Provide the (x, y) coordinate of the cell's center where the given text is located.  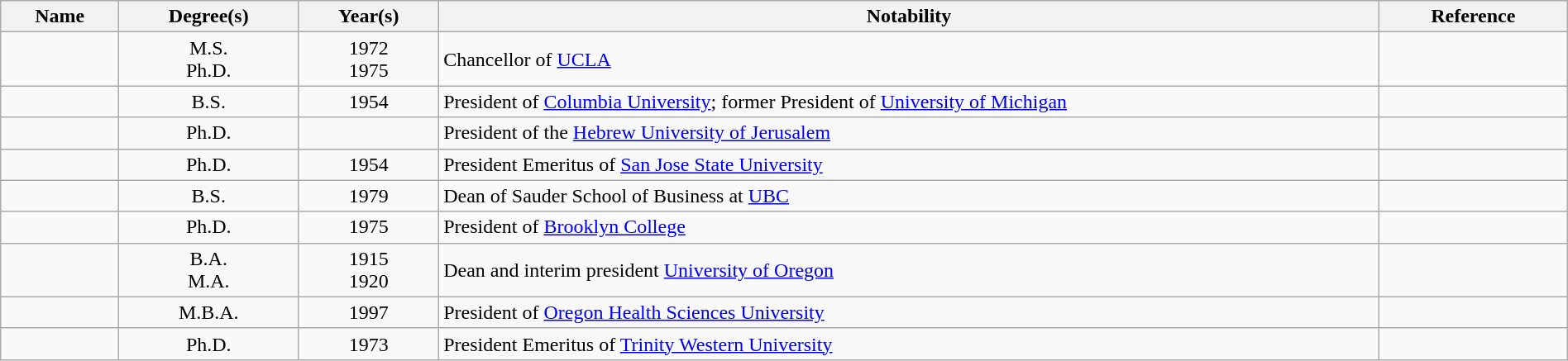
Degree(s) (208, 17)
President of Oregon Health Sciences University (910, 312)
19151920 (369, 269)
M.B.A. (208, 312)
Name (60, 17)
Dean of Sauder School of Business at UBC (910, 196)
M.S.Ph.D. (208, 59)
1997 (369, 312)
B.A.M.A. (208, 269)
President of Columbia University; former President of University of Michigan (910, 102)
President Emeritus of Trinity Western University (910, 344)
1975 (369, 227)
1979 (369, 196)
19721975 (369, 59)
Notability (910, 17)
Reference (1473, 17)
1973 (369, 344)
President Emeritus of San Jose State University (910, 164)
President of the Hebrew University of Jerusalem (910, 133)
Year(s) (369, 17)
President of Brooklyn College (910, 227)
Chancellor of UCLA (910, 59)
Dean and interim president University of Oregon (910, 269)
